From the cell containing the given text, extract its center point as [x, y] coordinate. 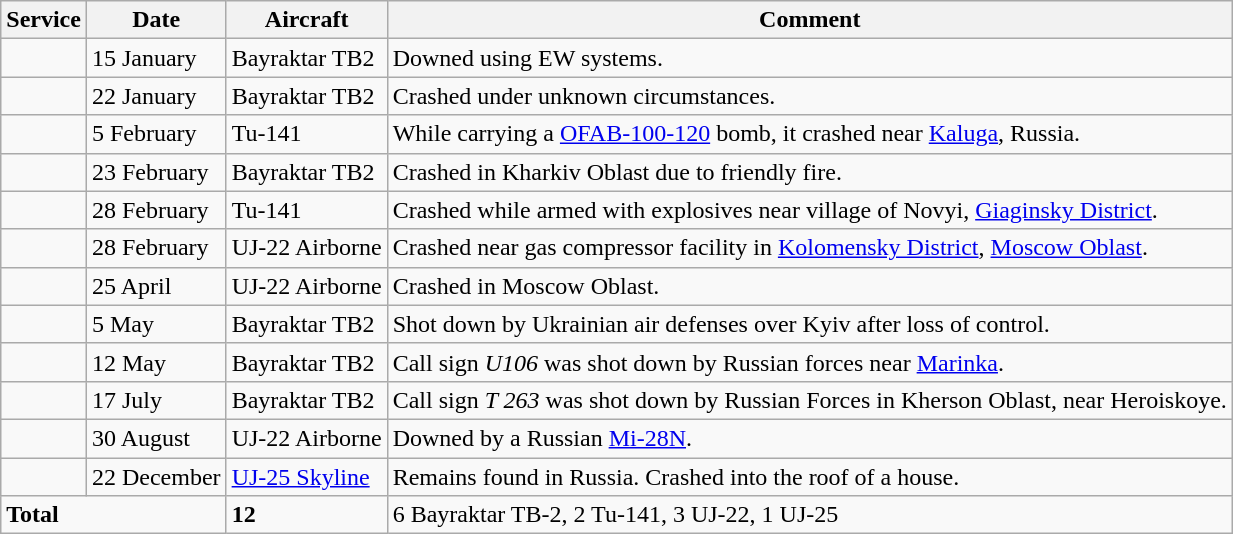
6 Bayraktar TB-2, 2 Tu-141, 3 UJ-22, 1 UJ-25 [810, 515]
Downed by a Russian Mi-28N. [810, 438]
Aircraft [306, 20]
22 January [156, 96]
Crashed while armed with explosives near village of Novyi, Giaginsky District. [810, 210]
Remains found in Russia. Crashed into the roof of a house. [810, 477]
UJ-25 Skyline [306, 477]
12 [306, 515]
Crashed in Kharkiv Oblast due to friendly fire. [810, 172]
Date [156, 20]
12 May [156, 362]
17 July [156, 400]
15 January [156, 58]
Total [114, 515]
23 February [156, 172]
While carrying a OFAB-100-120 bomb, it crashed near Kaluga, Russia. [810, 134]
Call sign T 263 was shot down by Russian Forces in Kherson Oblast, near Heroiskoye. [810, 400]
Shot down by Ukrainian air defenses over Kyiv after loss of control. [810, 324]
Comment [810, 20]
Downed using EW systems. [810, 58]
Crashed in Moscow Oblast. [810, 286]
Crashed under unknown circumstances. [810, 96]
30 August [156, 438]
5 February [156, 134]
Call sign U106 was shot down by Russian forces near Marinka. [810, 362]
22 December [156, 477]
Crashed near gas compressor facility in Kolomensky District, Moscow Oblast. [810, 248]
Service [44, 20]
5 May [156, 324]
25 April [156, 286]
